Provide the [X, Y] coordinate of the cell's center where the given text is located.  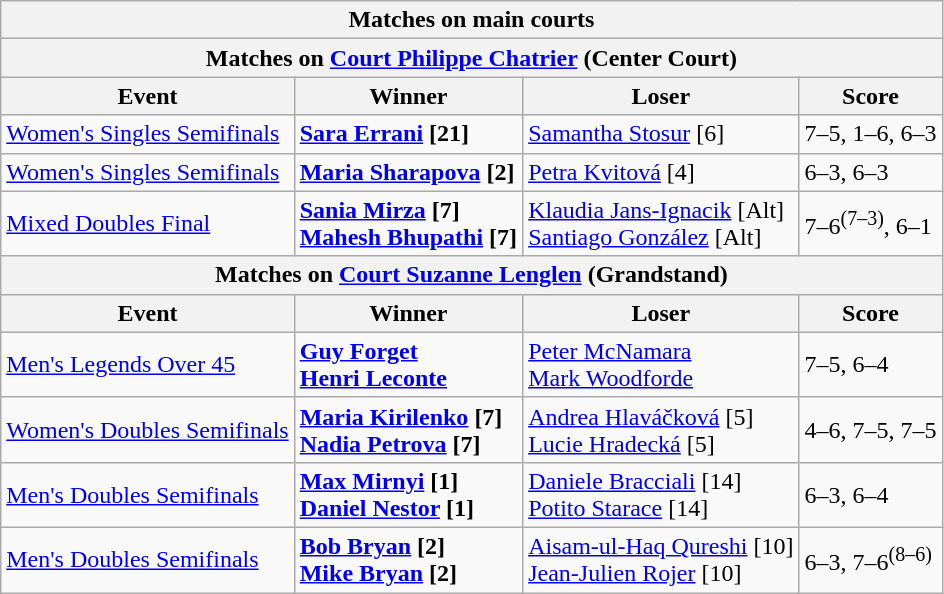
Daniele Bracciali [14] Potito Starace [14] [661, 494]
Women's Doubles Semifinals [148, 430]
Guy Forget Henri Leconte [408, 364]
Sania Mirza [7] Mahesh Bhupathi [7] [408, 224]
Bob Bryan [2] Mike Bryan [2] [408, 560]
Matches on Court Philippe Chatrier (Center Court) [472, 58]
Matches on main courts [472, 20]
4–6, 7–5, 7–5 [870, 430]
Men's Legends Over 45 [148, 364]
Matches on Court Suzanne Lenglen (Grandstand) [472, 275]
Andrea Hlaváčková [5] Lucie Hradecká [5] [661, 430]
6–3, 6–4 [870, 494]
7–5, 6–4 [870, 364]
Aisam-ul-Haq Qureshi [10] Jean-Julien Rojer [10] [661, 560]
6–3, 7–6(8–6) [870, 560]
6–3, 6–3 [870, 172]
Max Mirnyi [1] Daniel Nestor [1] [408, 494]
Mixed Doubles Final [148, 224]
Sara Errani [21] [408, 134]
Samantha Stosur [6] [661, 134]
7–5, 1–6, 6–3 [870, 134]
Petra Kvitová [4] [661, 172]
Maria Kirilenko [7] Nadia Petrova [7] [408, 430]
Peter McNamara Mark Woodforde [661, 364]
Klaudia Jans-Ignacik [Alt] Santiago González [Alt] [661, 224]
7–6(7–3), 6–1 [870, 224]
Maria Sharapova [2] [408, 172]
